Return [x, y] of the center of cell containing provided text 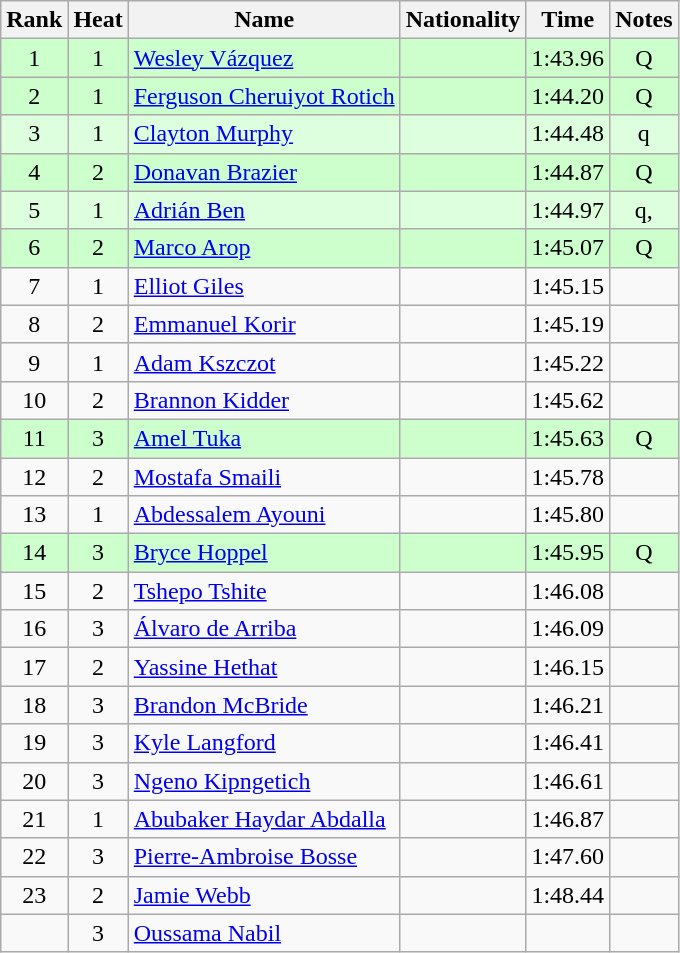
Ngeno Kipngetich [264, 781]
1:45.22 [568, 362]
1:44.20 [568, 96]
1:46.08 [568, 591]
Nationality [463, 20]
1:46.21 [568, 705]
4 [34, 172]
Mostafa Smaili [264, 477]
q [644, 134]
Wesley Vázquez [264, 58]
1:45.62 [568, 400]
12 [34, 477]
Rank [34, 20]
1:46.09 [568, 629]
1:45.95 [568, 553]
Time [568, 20]
Tshepo Tshite [264, 591]
1:44.97 [568, 210]
Donavan Brazier [264, 172]
1:45.15 [568, 286]
1:46.61 [568, 781]
Brannon Kidder [264, 400]
Notes [644, 20]
Name [264, 20]
1:46.87 [568, 819]
Álvaro de Arriba [264, 629]
1:45.78 [568, 477]
Kyle Langford [264, 743]
1:47.60 [568, 857]
1:44.87 [568, 172]
Elliot Giles [264, 286]
18 [34, 705]
7 [34, 286]
1:45.19 [568, 324]
Ferguson Cheruiyot Rotich [264, 96]
23 [34, 895]
17 [34, 667]
1:45.07 [568, 248]
1:48.44 [568, 895]
1:46.15 [568, 667]
5 [34, 210]
Clayton Murphy [264, 134]
15 [34, 591]
10 [34, 400]
11 [34, 438]
Jamie Webb [264, 895]
6 [34, 248]
Heat [98, 20]
1:45.80 [568, 515]
14 [34, 553]
Emmanuel Korir [264, 324]
Yassine Hethat [264, 667]
Pierre-Ambroise Bosse [264, 857]
1:45.63 [568, 438]
21 [34, 819]
Abdessalem Ayouni [264, 515]
Adam Kszczot [264, 362]
16 [34, 629]
19 [34, 743]
8 [34, 324]
Bryce Hoppel [264, 553]
Marco Arop [264, 248]
1:44.48 [568, 134]
22 [34, 857]
20 [34, 781]
Oussama Nabil [264, 933]
q, [644, 210]
13 [34, 515]
Brandon McBride [264, 705]
9 [34, 362]
Abubaker Haydar Abdalla [264, 819]
1:43.96 [568, 58]
Adrián Ben [264, 210]
1:46.41 [568, 743]
Amel Tuka [264, 438]
